Identify which cell holds the provided text, then report its (x, y) central coordinate. 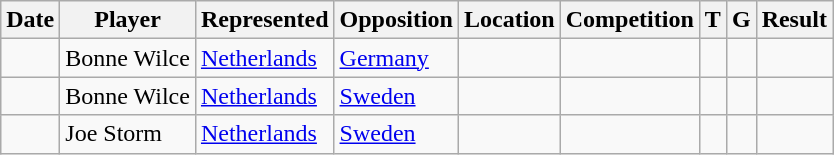
Location (509, 20)
G (741, 20)
Result (794, 20)
Player (128, 20)
Opposition (396, 20)
Date (30, 20)
Competition (630, 20)
T (712, 20)
Represented (264, 20)
Germany (396, 58)
Joe Storm (128, 134)
